Search for the cell housing the specified text and yield its [X, Y] center coordinate. 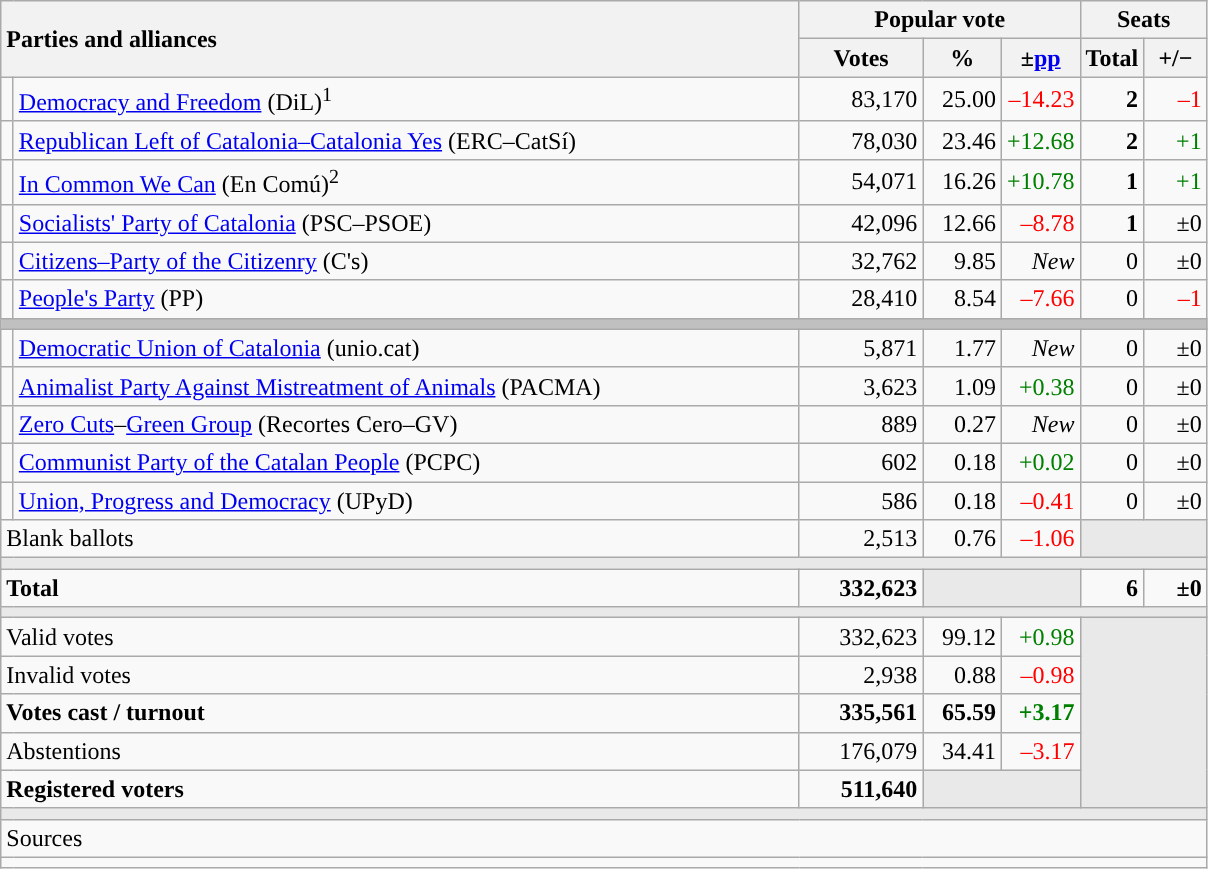
335,561 [861, 713]
42,096 [861, 223]
+3.17 [1040, 713]
25.00 [962, 100]
16.26 [962, 182]
5,871 [861, 348]
Parties and alliances [400, 39]
+12.68 [1040, 140]
Popular vote [940, 20]
99.12 [962, 637]
–14.23 [1040, 100]
0.88 [962, 675]
6 [1112, 588]
83,170 [861, 100]
Zero Cuts–Green Group (Recortes Cero–GV) [406, 424]
–8.78 [1040, 223]
+/− [1176, 58]
65.59 [962, 713]
889 [861, 424]
8.54 [962, 299]
+10.78 [1040, 182]
176,079 [861, 751]
3,623 [861, 386]
23.46 [962, 140]
–0.98 [1040, 675]
78,030 [861, 140]
±pp [1040, 58]
34.41 [962, 751]
Seats [1144, 20]
Republican Left of Catalonia–Catalonia Yes (ERC–CatSí) [406, 140]
Blank ballots [400, 539]
9.85 [962, 261]
Communist Party of the Catalan People (PCPC) [406, 462]
–1.06 [1040, 539]
586 [861, 501]
1.77 [962, 348]
Socialists' Party of Catalonia (PSC–PSOE) [406, 223]
2,513 [861, 539]
Abstentions [400, 751]
Citizens–Party of the Citizenry (C's) [406, 261]
–0.41 [1040, 501]
28,410 [861, 299]
12.66 [962, 223]
Democracy and Freedom (DiL)1 [406, 100]
Votes [861, 58]
+0.02 [1040, 462]
0.76 [962, 539]
1.09 [962, 386]
Votes cast / turnout [400, 713]
People's Party (PP) [406, 299]
% [962, 58]
511,640 [861, 789]
54,071 [861, 182]
–3.17 [1040, 751]
Animalist Party Against Mistreatment of Animals (PACMA) [406, 386]
Valid votes [400, 637]
2,938 [861, 675]
Democratic Union of Catalonia (unio.cat) [406, 348]
602 [861, 462]
Invalid votes [400, 675]
Sources [604, 838]
32,762 [861, 261]
–7.66 [1040, 299]
In Common We Can (En Comú)2 [406, 182]
+0.38 [1040, 386]
+0.98 [1040, 637]
Registered voters [400, 789]
Union, Progress and Democracy (UPyD) [406, 501]
0.27 [962, 424]
